Output the [x, y] coordinate of the center of the cell containing the given text.  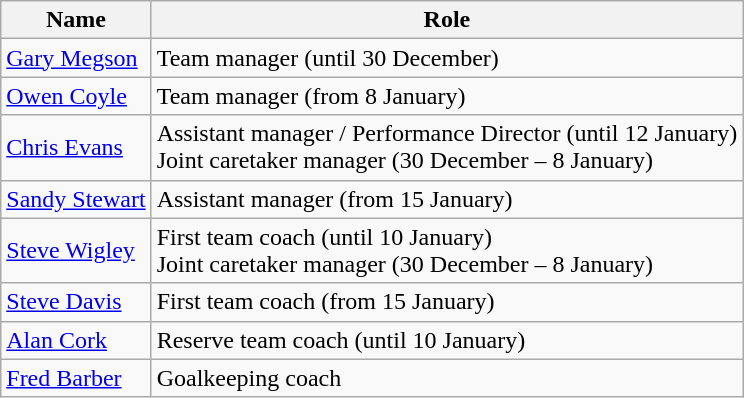
Team manager (from 8 January) [447, 96]
Fred Barber [76, 378]
Chris Evans [76, 148]
Assistant manager (from 15 January) [447, 199]
Steve Davis [76, 302]
Reserve team coach (until 10 January) [447, 340]
First team coach (until 10 January)Joint caretaker manager (30 December – 8 January) [447, 250]
Team manager (until 30 December) [447, 58]
Goalkeeping coach [447, 378]
Name [76, 20]
First team coach (from 15 January) [447, 302]
Role [447, 20]
Steve Wigley [76, 250]
Gary Megson [76, 58]
Alan Cork [76, 340]
Owen Coyle [76, 96]
Sandy Stewart [76, 199]
Assistant manager / Performance Director (until 12 January)Joint caretaker manager (30 December – 8 January) [447, 148]
